Detect which cell encompasses the target text, then output its (X, Y) center coordinate. 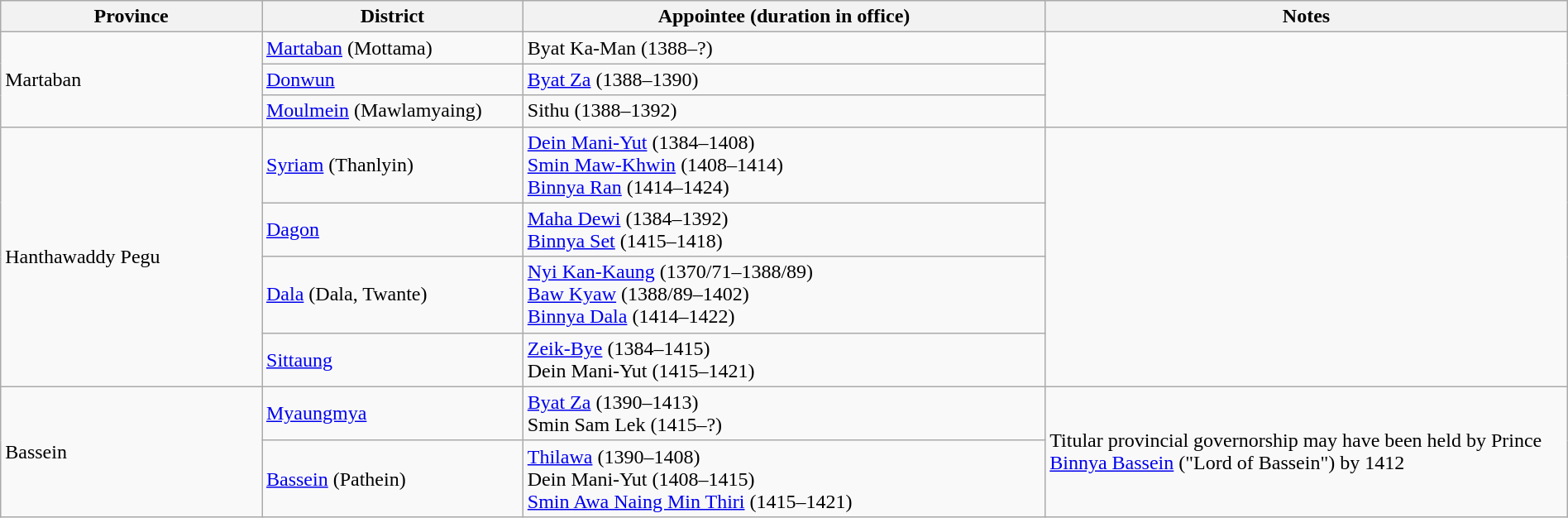
Byat Ka-Man (1388–?) (784, 48)
Dein Mani-Yut (1384–1408) Smin Maw-Khwin (1408–1414) Binnya Ran (1414–1424) (784, 165)
Bassein (Pathein) (392, 478)
Notes (1307, 17)
Sithu (1388–1392) (784, 111)
Moulmein (Mawlamyaing) (392, 111)
Thilawa (1390–1408) Dein Mani-Yut (1408–1415) Smin Awa Naing Min Thiri (1415–1421) (784, 478)
Dala (Dala, Twante) (392, 295)
Donwun (392, 79)
Byat Za (1388–1390) (784, 79)
Martaban (131, 79)
Maha Dewi (1384–1392) Binnya Set (1415–1418) (784, 230)
Titular provincial governorship may have been held by Prince Binnya Bassein ("Lord of Bassein") by 1412 (1307, 452)
Myaungmya (392, 414)
Bassein (131, 452)
Hanthawaddy Pegu (131, 257)
Appointee (duration in office) (784, 17)
Syriam (Thanlyin) (392, 165)
Sittaung (392, 359)
Byat Za (1390–1413) Smin Sam Lek (1415–?) (784, 414)
Dagon (392, 230)
District (392, 17)
Martaban (Mottama) (392, 48)
Province (131, 17)
Zeik-Bye (1384–1415) Dein Mani-Yut (1415–1421) (784, 359)
Nyi Kan-Kaung (1370/71–1388/89) Baw Kyaw (1388/89–1402) Binnya Dala (1414–1422) (784, 295)
